From the cell containing the given text, extract its center point as (x, y) coordinate. 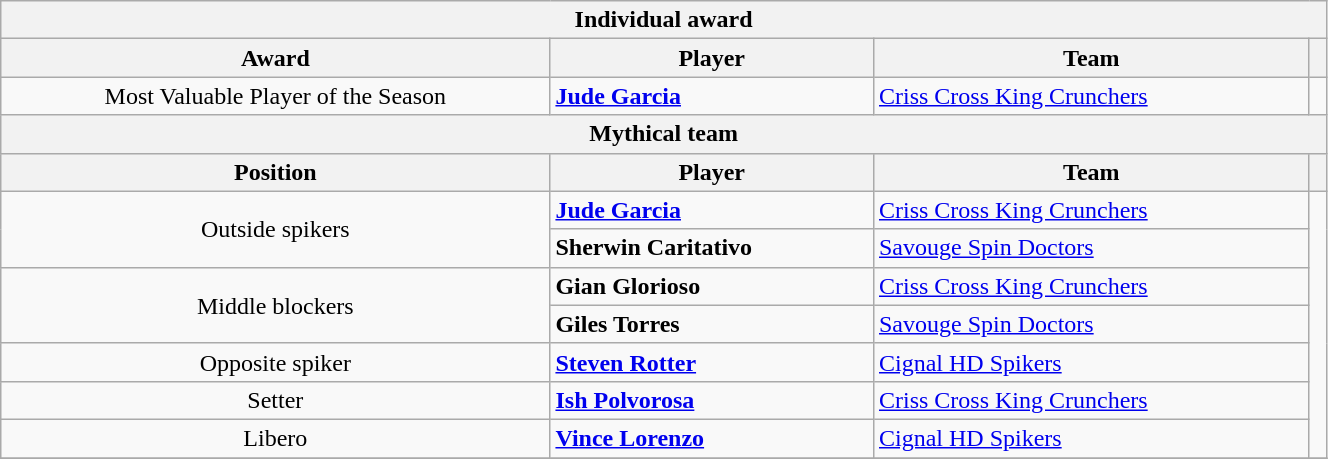
Ish Polvorosa (712, 400)
Individual award (664, 20)
Position (276, 172)
Vince Lorenzo (712, 438)
Award (276, 58)
Libero (276, 438)
Most Valuable Player of the Season (276, 96)
Outside spikers (276, 229)
Mythical team (664, 134)
Sherwin Caritativo (712, 248)
Giles Torres (712, 324)
Opposite spiker (276, 362)
Setter (276, 400)
Gian Glorioso (712, 286)
Steven Rotter (712, 362)
Middle blockers (276, 305)
